Find where the given text appears and provide that cell's center as (x, y) coordinate. 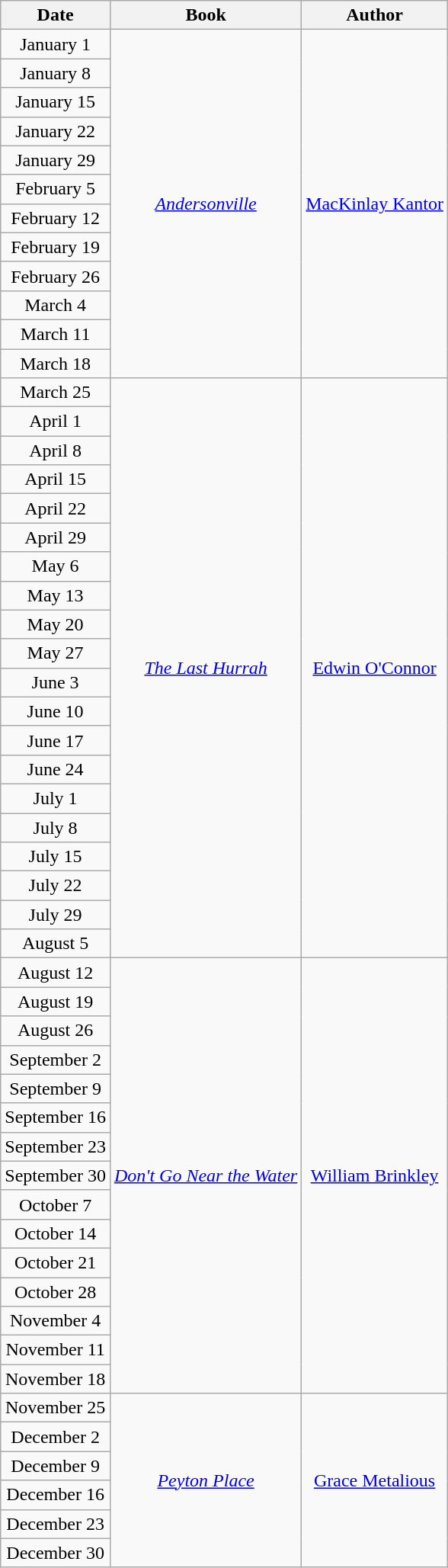
September 30 (56, 1175)
February 26 (56, 276)
September 16 (56, 1117)
March 18 (56, 364)
May 20 (56, 624)
July 29 (56, 915)
Andersonville (206, 204)
July 15 (56, 857)
February 12 (56, 218)
December 9 (56, 1466)
September 9 (56, 1089)
June 17 (56, 740)
Don't Go Near the Water (206, 1175)
November 18 (56, 1379)
March 4 (56, 305)
January 29 (56, 160)
December 30 (56, 1553)
The Last Hurrah (206, 668)
July 1 (56, 798)
April 1 (56, 422)
December 23 (56, 1524)
December 16 (56, 1495)
Peyton Place (206, 1480)
MacKinlay Kantor (375, 204)
Grace Metalious (375, 1480)
July 22 (56, 886)
October 28 (56, 1292)
August 19 (56, 1002)
May 6 (56, 566)
September 2 (56, 1060)
February 5 (56, 189)
August 12 (56, 973)
March 11 (56, 334)
May 27 (56, 653)
November 25 (56, 1408)
January 1 (56, 44)
Edwin O'Connor (375, 668)
November 4 (56, 1321)
August 26 (56, 1031)
March 25 (56, 393)
June 10 (56, 711)
January 8 (56, 73)
April 8 (56, 451)
April 15 (56, 479)
June 3 (56, 682)
April 29 (56, 537)
July 8 (56, 827)
Author (375, 15)
October 7 (56, 1204)
September 23 (56, 1146)
May 13 (56, 595)
January 22 (56, 131)
Book (206, 15)
February 19 (56, 247)
December 2 (56, 1437)
Date (56, 15)
June 24 (56, 769)
January 15 (56, 102)
William Brinkley (375, 1175)
October 21 (56, 1262)
November 11 (56, 1350)
October 14 (56, 1233)
April 22 (56, 508)
August 5 (56, 944)
